Pinpoint the cell where the given text exists, returning its (x, y) midpoint coordinate. 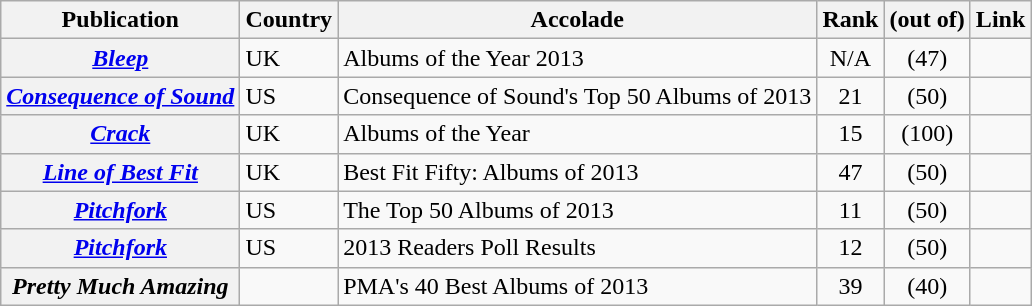
Country (289, 20)
15 (850, 134)
Albums of the Year (578, 134)
Consequence of Sound's Top 50 Albums of 2013 (578, 96)
21 (850, 96)
N/A (850, 58)
Publication (120, 20)
The Top 50 Albums of 2013 (578, 210)
39 (850, 286)
47 (850, 172)
Rank (850, 20)
Best Fit Fifty: Albums of 2013 (578, 172)
(40) (927, 286)
12 (850, 248)
(out of) (927, 20)
Bleep (120, 58)
Crack (120, 134)
Line of Best Fit (120, 172)
11 (850, 210)
(47) (927, 58)
PMA's 40 Best Albums of 2013 (578, 286)
Link (1000, 20)
Accolade (578, 20)
Albums of the Year 2013 (578, 58)
Consequence of Sound (120, 96)
Pretty Much Amazing (120, 286)
2013 Readers Poll Results (578, 248)
(100) (927, 134)
